Provide the (X, Y) coordinate of the cell's center where the given text is located.  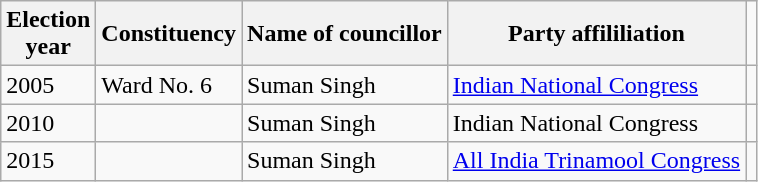
Party affililiation (596, 34)
2005 (48, 85)
Election year (48, 34)
2015 (48, 161)
Constituency (169, 34)
Ward No. 6 (169, 85)
Name of councillor (345, 34)
2010 (48, 123)
All India Trinamool Congress (596, 161)
